Identify which cell holds the provided text, then report its (X, Y) central coordinate. 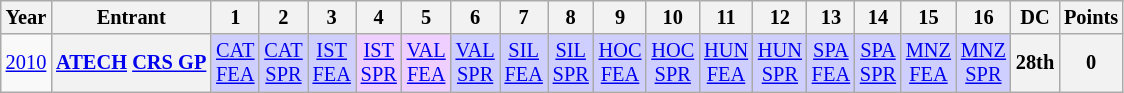
CATSPR (283, 63)
MNZFEA (928, 63)
Entrant (131, 17)
1 (235, 17)
28th (1035, 63)
11 (726, 17)
4 (379, 17)
ATECH CRS GP (131, 63)
15 (928, 17)
2 (283, 17)
6 (476, 17)
12 (780, 17)
VALSPR (476, 63)
SILFEA (524, 63)
DC (1035, 17)
Year (26, 17)
SPASPR (878, 63)
Points (1091, 17)
CATFEA (235, 63)
HOCFEA (620, 63)
9 (620, 17)
ISTFEA (332, 63)
5 (426, 17)
ISTSPR (379, 63)
14 (878, 17)
7 (524, 17)
MNZSPR (984, 63)
10 (672, 17)
2010 (26, 63)
SILSPR (571, 63)
0 (1091, 63)
HUNSPR (780, 63)
16 (984, 17)
HUNFEA (726, 63)
SPAFEA (831, 63)
13 (831, 17)
8 (571, 17)
3 (332, 17)
VALFEA (426, 63)
HOCSPR (672, 63)
